Provide the [x, y] coordinate of the cell's center where the given text is located.  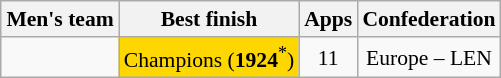
Champions (1924*) [209, 58]
Men's team [60, 19]
Europe – LEN [428, 58]
Apps [328, 19]
Confederation [428, 19]
11 [328, 58]
Best finish [209, 19]
